Pinpoint the cell where the given text exists, returning its [X, Y] midpoint coordinate. 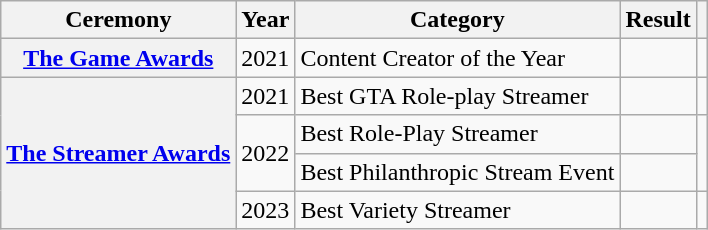
Content Creator of the Year [458, 58]
Year [266, 20]
2022 [266, 153]
Best GTA Role-play Streamer [458, 96]
Result [658, 20]
Ceremony [118, 20]
Best Role-Play Streamer [458, 134]
Category [458, 20]
The Streamer Awards [118, 153]
The Game Awards [118, 58]
Best Variety Streamer [458, 210]
Best Philanthropic Stream Event [458, 172]
2023 [266, 210]
